Pinpoint the cell where the given text exists, returning its (x, y) midpoint coordinate. 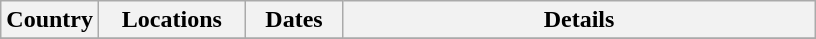
Locations (172, 20)
Details (579, 20)
Dates (294, 20)
Country (50, 20)
